Detect which cell encompasses the target text, then output its [X, Y] center coordinate. 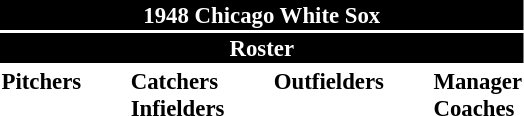
Roster [262, 48]
1948 Chicago White Sox [262, 15]
